Find where the given text appears and provide that cell's center as (X, Y) coordinate. 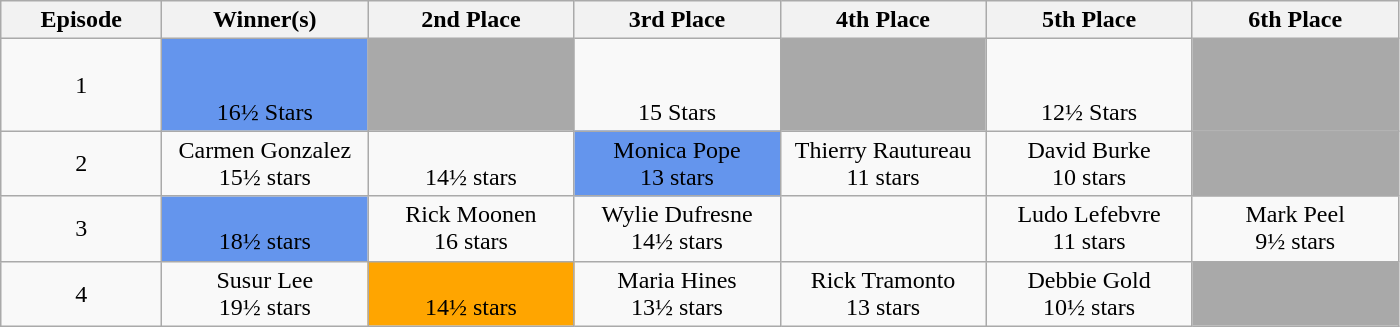
Episode (82, 20)
16½ Stars (265, 85)
2 (82, 164)
4 (82, 294)
12½ Stars (1089, 85)
15 Stars (677, 85)
Susur Lee19½ stars (265, 294)
Rick Moonen16 stars (471, 228)
Ludo Lefebvre11 stars (1089, 228)
Thierry Rautureau11 stars (883, 164)
18½ stars (265, 228)
Debbie Gold10½ stars (1089, 294)
4th Place (883, 20)
Rick Tramonto13 stars (883, 294)
6th Place (1295, 20)
2nd Place (471, 20)
1 (82, 85)
5th Place (1089, 20)
3rd Place (677, 20)
Mark Peel9½ stars (1295, 228)
3 (82, 228)
Wylie Dufresne14½ stars (677, 228)
Maria Hines13½ stars (677, 294)
David Burke10 stars (1089, 164)
Monica Pope13 stars (677, 164)
Winner(s) (265, 20)
Carmen Gonzalez15½ stars (265, 164)
